Identify which cell holds the provided text, then report its (x, y) central coordinate. 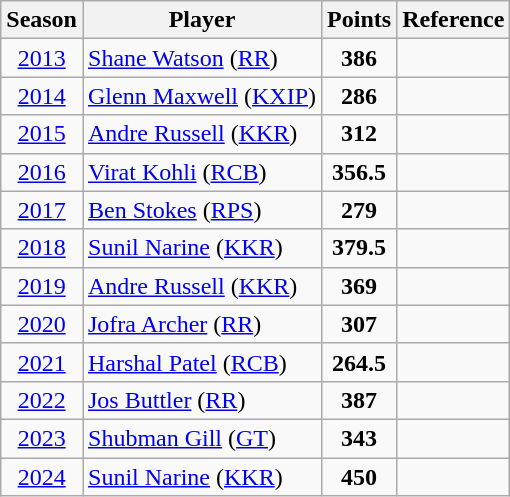
2021 (42, 362)
286 (360, 96)
2024 (42, 477)
369 (360, 286)
2022 (42, 400)
Reference (454, 20)
Jos Buttler (RR) (202, 400)
2019 (42, 286)
Shane Watson (RR) (202, 58)
Harshal Patel (RCB) (202, 362)
450 (360, 477)
Ben Stokes (RPS) (202, 210)
2020 (42, 324)
2017 (42, 210)
2015 (42, 134)
2023 (42, 438)
264.5 (360, 362)
279 (360, 210)
Virat Kohli (RCB) (202, 172)
Shubman Gill (GT) (202, 438)
2013 (42, 58)
356.5 (360, 172)
307 (360, 324)
343 (360, 438)
Glenn Maxwell (KXIP) (202, 96)
Player (202, 20)
386 (360, 58)
387 (360, 400)
Jofra Archer (RR) (202, 324)
2014 (42, 96)
Season (42, 20)
Points (360, 20)
312 (360, 134)
2018 (42, 248)
2016 (42, 172)
379.5 (360, 248)
